Capture the cell that displays the provided text and extract its [x, y] central coordinate. 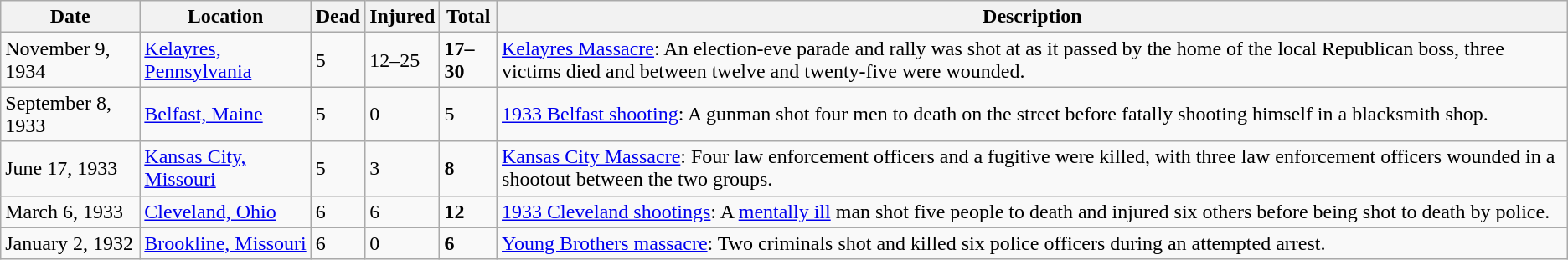
1933 Belfast shooting: A gunman shot four men to death on the street before fatally shooting himself in a blacksmith shop. [1033, 114]
8 [469, 169]
January 2, 1932 [70, 243]
Date [70, 17]
June 17, 1933 [70, 169]
17–30 [469, 60]
Kansas City, Missouri [225, 169]
March 6, 1933 [70, 212]
Description [1033, 17]
Dead [338, 17]
Cleveland, Ohio [225, 212]
12 [469, 212]
November 9, 1934 [70, 60]
Location [225, 17]
3 [402, 169]
1933 Cleveland shootings: A mentally ill man shot five people to death and injured six others before being shot to death by police. [1033, 212]
Brookline, Missouri [225, 243]
Young Brothers massacre: Two criminals shot and killed six police officers during an attempted arrest. [1033, 243]
Injured [402, 17]
September 8, 1933 [70, 114]
12–25 [402, 60]
Belfast, Maine [225, 114]
Total [469, 17]
Kelayres, Pennsylvania [225, 60]
